Identify which cell holds the provided text, then report its (x, y) central coordinate. 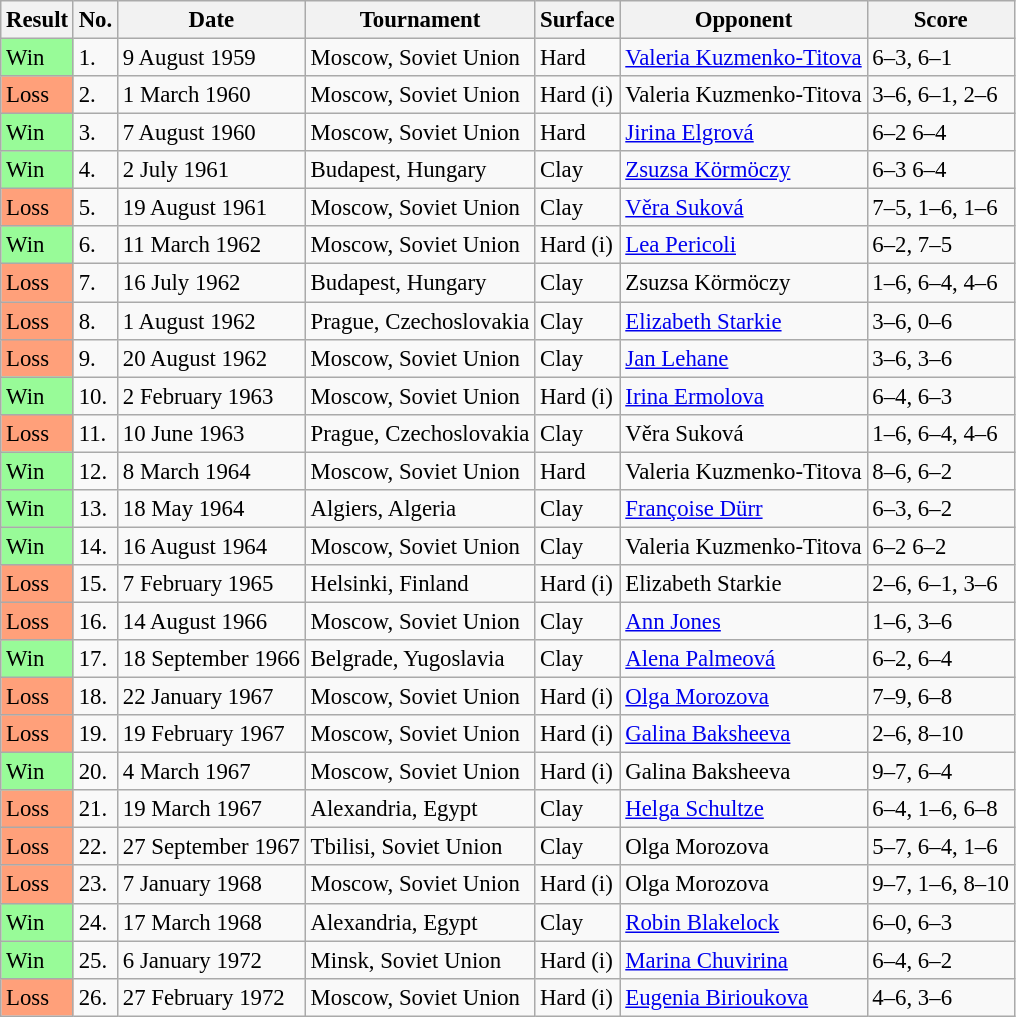
6–0, 6–3 (940, 922)
20. (95, 772)
14 August 1966 (211, 621)
1 March 1960 (211, 95)
Lea Pericoli (744, 245)
4 March 1967 (211, 772)
2 July 1961 (211, 170)
6–3, 6–1 (940, 58)
18. (95, 697)
Date (211, 20)
21. (95, 809)
1 August 1962 (211, 321)
24. (95, 922)
2. (95, 95)
16 August 1964 (211, 546)
3–6, 3–6 (940, 358)
2 February 1963 (211, 396)
9 August 1959 (211, 58)
Jan Lehane (744, 358)
2–6, 6–1, 3–6 (940, 584)
4–6, 3–6 (940, 997)
25. (95, 960)
18 May 1964 (211, 509)
1–6, 3–6 (940, 621)
27 September 1967 (211, 847)
6–2 6–2 (940, 546)
Score (940, 20)
6–4, 1–6, 6–8 (940, 809)
Opponent (744, 20)
16 July 1962 (211, 283)
5–7, 6–4, 1–6 (940, 847)
16. (95, 621)
22. (95, 847)
11. (95, 433)
Ann Jones (744, 621)
6–2 6–4 (940, 133)
Eugenia Birioukova (744, 997)
14. (95, 546)
No. (95, 20)
6–2, 7–5 (940, 245)
20 August 1962 (211, 358)
19 August 1961 (211, 208)
Jirina Elgrová (744, 133)
9. (95, 358)
10. (95, 396)
8. (95, 321)
Helga Schultze (744, 809)
Irina Ermolova (744, 396)
Tbilisi, Soviet Union (420, 847)
7 August 1960 (211, 133)
Alena Palmeová (744, 659)
10 June 1963 (211, 433)
13. (95, 509)
19 February 1967 (211, 734)
15. (95, 584)
18 September 1966 (211, 659)
11 March 1962 (211, 245)
Marina Chuvirina (744, 960)
8 March 1964 (211, 471)
7. (95, 283)
Helsinki, Finland (420, 584)
3. (95, 133)
6–3 6–4 (940, 170)
4. (95, 170)
Result (38, 20)
3–6, 6–1, 2–6 (940, 95)
7–9, 6–8 (940, 697)
Minsk, Soviet Union (420, 960)
17. (95, 659)
1. (95, 58)
Françoise Dürr (744, 509)
27 February 1972 (211, 997)
6. (95, 245)
Surface (578, 20)
19 March 1967 (211, 809)
6–4, 6–2 (940, 960)
Belgrade, Yugoslavia (420, 659)
5. (95, 208)
22 January 1967 (211, 697)
6–4, 6–3 (940, 396)
Tournament (420, 20)
Algiers, Algeria (420, 509)
9–7, 1–6, 8–10 (940, 885)
12. (95, 471)
26. (95, 997)
7 January 1968 (211, 885)
7–5, 1–6, 1–6 (940, 208)
6 January 1972 (211, 960)
17 March 1968 (211, 922)
23. (95, 885)
Robin Blakelock (744, 922)
6–3, 6–2 (940, 509)
6–2, 6–4 (940, 659)
7 February 1965 (211, 584)
19. (95, 734)
2–6, 8–10 (940, 734)
3–6, 0–6 (940, 321)
9–7, 6–4 (940, 772)
8–6, 6–2 (940, 471)
